Determine the [X, Y] coordinate at the center of the cell enclosing the given text.  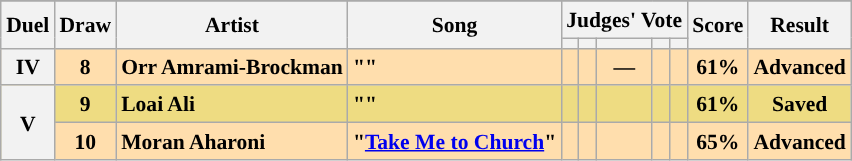
8 [85, 66]
— [624, 66]
Duel [28, 24]
"Take Me to Church" [454, 142]
Orr Amrami-Brockman [232, 66]
9 [85, 104]
IV [28, 66]
Loai Ali [232, 104]
Judges' Vote [624, 20]
Score [718, 24]
Song [454, 24]
Artist [232, 24]
10 [85, 142]
Moran Aharoni [232, 142]
Saved [799, 104]
65% [718, 142]
V [28, 123]
Draw [85, 24]
Result [799, 24]
